Identify which cell holds the provided text, then report its [x, y] central coordinate. 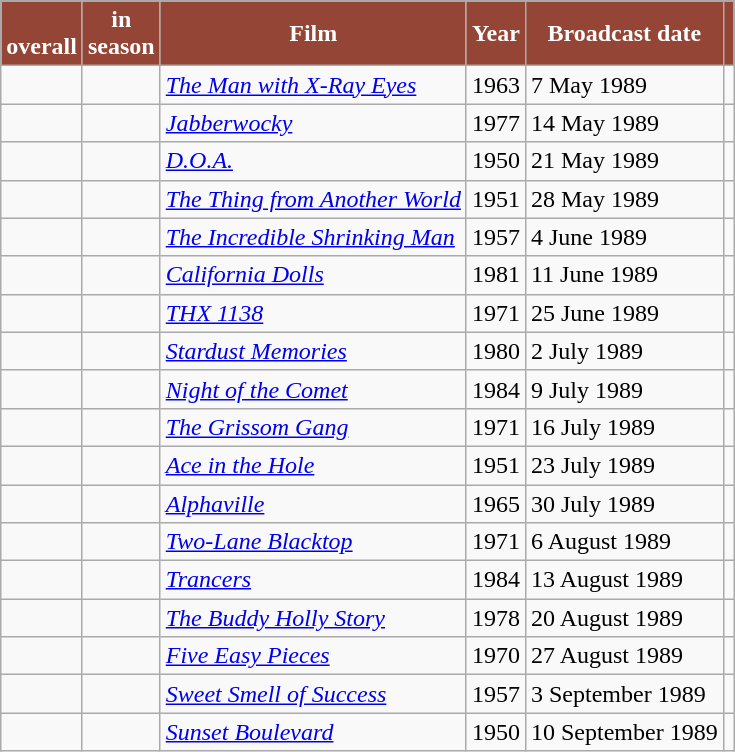
3 September 1989 [624, 694]
California Dolls [313, 275]
Film [313, 34]
The Incredible Shrinking Man [313, 237]
Two-Lane Blacktop [313, 542]
1980 [496, 351]
The Thing from Another World [313, 199]
1977 [496, 123]
28 May 1989 [624, 199]
Ace in the Hole [313, 465]
Jabberwocky [313, 123]
overall [42, 34]
1963 [496, 85]
Sunset Boulevard [313, 732]
The Grissom Gang [313, 427]
21 May 1989 [624, 161]
13 August 1989 [624, 580]
10 September 1989 [624, 732]
27 August 1989 [624, 656]
inseason [121, 34]
Night of the Comet [313, 389]
THX 1138 [313, 313]
D.O.A. [313, 161]
Stardust Memories [313, 351]
2 July 1989 [624, 351]
25 June 1989 [624, 313]
Year [496, 34]
20 August 1989 [624, 618]
Broadcast date [624, 34]
30 July 1989 [624, 503]
Five Easy Pieces [313, 656]
14 May 1989 [624, 123]
1970 [496, 656]
16 July 1989 [624, 427]
9 July 1989 [624, 389]
The Man with X-Ray Eyes [313, 85]
Sweet Smell of Success [313, 694]
11 June 1989 [624, 275]
Trancers [313, 580]
7 May 1989 [624, 85]
6 August 1989 [624, 542]
Alphaville [313, 503]
The Buddy Holly Story [313, 618]
23 July 1989 [624, 465]
1981 [496, 275]
1978 [496, 618]
4 June 1989 [624, 237]
1965 [496, 503]
